Pinpoint the cell where the given text exists, returning its (x, y) midpoint coordinate. 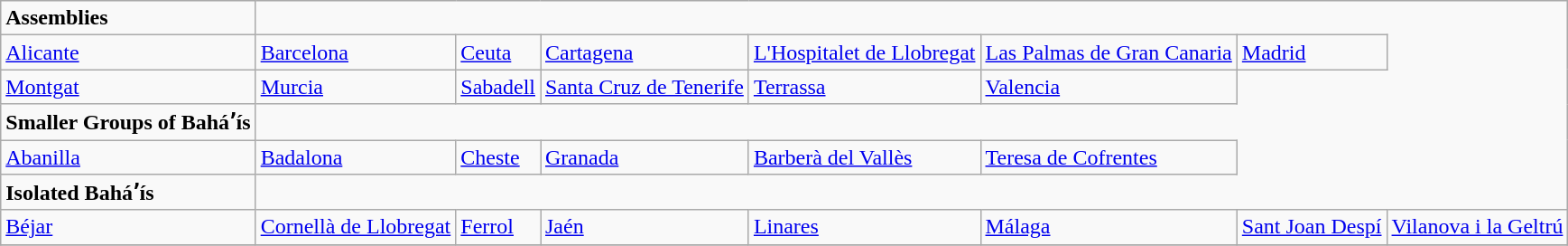
Cheste (498, 156)
Barcelona (356, 52)
Málaga (1109, 227)
Isolated Baháʼís (128, 193)
Granada (645, 156)
Cornellà de Llobregat (356, 227)
Béjar (128, 227)
Valencia (1109, 87)
Assemblies (128, 18)
Murcia (356, 87)
Alicante (128, 52)
Santa Cruz de Tenerife (645, 87)
Vilanova i la Geltrú (1477, 227)
Sabadell (498, 87)
Terrassa (865, 87)
Sant Joan Despí (1312, 227)
Badalona (356, 156)
Abanilla (128, 156)
L'Hospitalet de Llobregat (865, 52)
Ferrol (498, 227)
Madrid (1312, 52)
Montgat (128, 87)
Las Palmas de Gran Canaria (1109, 52)
Barberà del Vallès (865, 156)
Smaller Groups of Baháʼís (128, 122)
Linares (865, 227)
Cartagena (645, 52)
Jaén (645, 227)
Teresa de Cofrentes (1109, 156)
Ceuta (498, 52)
